Identify which cell holds the provided text, then report its [x, y] central coordinate. 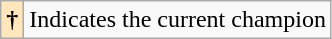
† [12, 20]
Indicates the current champion [178, 20]
